Output the [x, y] coordinate of the center of the cell containing the given text.  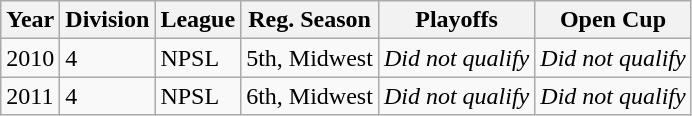
Reg. Season [310, 20]
Year [30, 20]
Playoffs [456, 20]
5th, Midwest [310, 58]
Open Cup [613, 20]
Division [108, 20]
6th, Midwest [310, 96]
League [198, 20]
2010 [30, 58]
2011 [30, 96]
